From the cell containing the given text, extract its center point as (X, Y) coordinate. 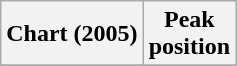
Chart (2005) (72, 34)
Peakposition (189, 34)
